From the cell containing the given text, extract its center point as (X, Y) coordinate. 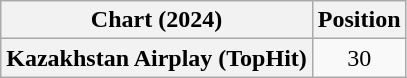
Position (359, 20)
Chart (2024) (157, 20)
30 (359, 58)
Kazakhstan Airplay (TopHit) (157, 58)
